For the text-containing cell, return its midpoint in (X, Y) coordinate format. 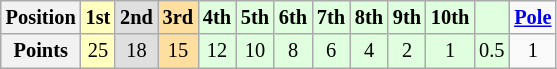
3rd (178, 17)
4th (217, 17)
1st (98, 17)
8th (369, 17)
9th (407, 17)
6 (331, 51)
4 (369, 51)
10th (450, 17)
6th (293, 17)
25 (98, 51)
8 (293, 51)
0.5 (492, 51)
Pole (532, 17)
2nd (136, 17)
12 (217, 51)
10 (255, 51)
2 (407, 51)
Position (41, 17)
5th (255, 17)
Points (41, 51)
15 (178, 51)
18 (136, 51)
7th (331, 17)
